Identify which cell holds the provided text, then report its (x, y) central coordinate. 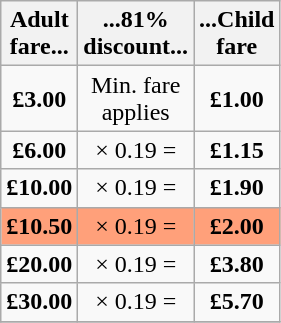
...Childfare (237, 34)
Adultfare... (40, 34)
£1.00 (237, 98)
£5.70 (237, 302)
£2.00 (237, 226)
£10.00 (40, 188)
...81%discount... (136, 34)
£1.15 (237, 150)
£1.90 (237, 188)
£3.80 (237, 264)
£20.00 (40, 264)
£30.00 (40, 302)
£6.00 (40, 150)
£3.00 (40, 98)
£10.50 (40, 226)
Min. fareapplies (136, 98)
